For the text-containing cell, return its midpoint in [x, y] coordinate format. 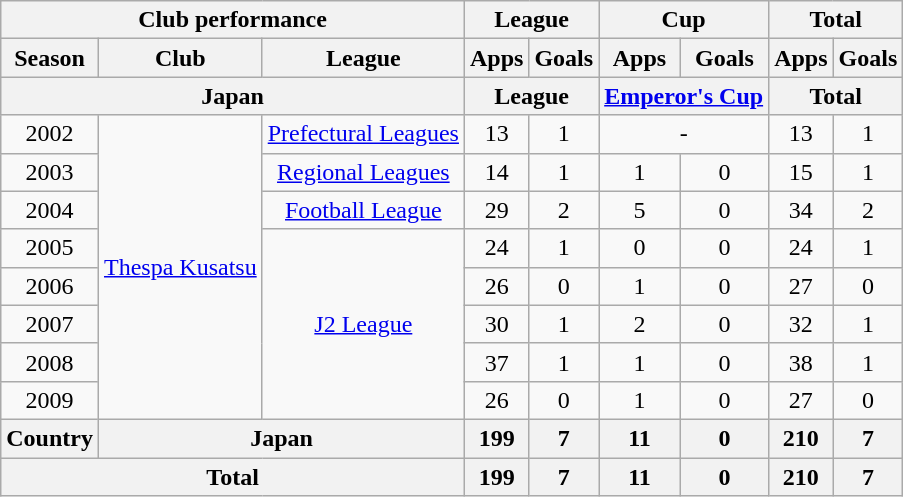
J2 League [363, 324]
Emperor's Cup [684, 96]
Club performance [233, 20]
29 [496, 210]
2003 [50, 172]
15 [801, 172]
Regional Leagues [363, 172]
Thespa Kusatsu [180, 267]
Football League [363, 210]
38 [801, 362]
37 [496, 362]
Club [180, 58]
30 [496, 324]
2002 [50, 134]
5 [640, 210]
2009 [50, 400]
34 [801, 210]
Prefectural Leagues [363, 134]
2006 [50, 286]
Cup [684, 20]
2008 [50, 362]
Season [50, 58]
- [684, 134]
2007 [50, 324]
32 [801, 324]
14 [496, 172]
2004 [50, 210]
2005 [50, 248]
Country [50, 438]
